Capture the cell that displays the provided text and extract its (x, y) central coordinate. 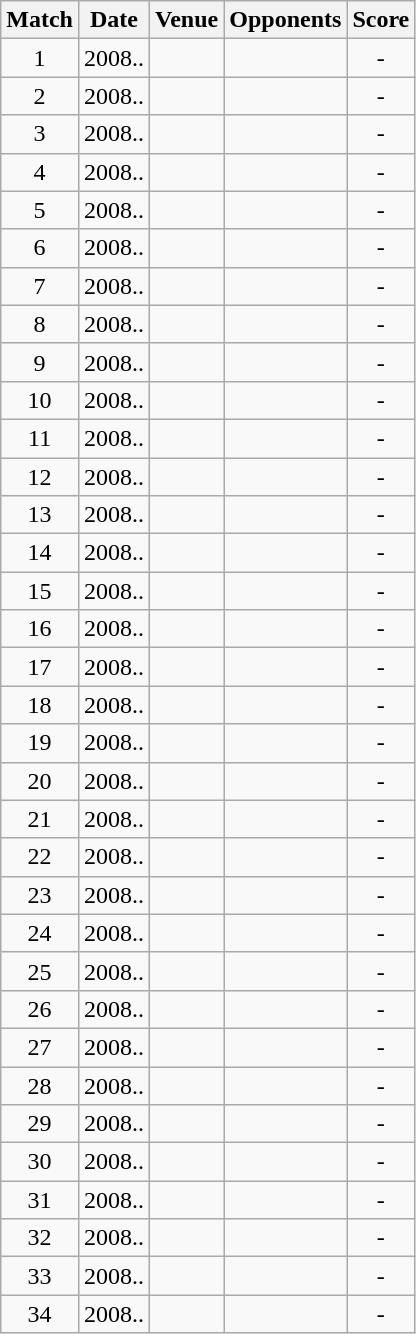
8 (40, 324)
32 (40, 1238)
7 (40, 286)
34 (40, 1314)
13 (40, 515)
5 (40, 210)
25 (40, 971)
12 (40, 477)
2 (40, 96)
9 (40, 362)
11 (40, 438)
21 (40, 819)
Match (40, 20)
14 (40, 553)
17 (40, 667)
16 (40, 629)
Score (381, 20)
30 (40, 1162)
18 (40, 705)
3 (40, 134)
6 (40, 248)
Venue (187, 20)
23 (40, 895)
28 (40, 1085)
1 (40, 58)
Opponents (286, 20)
20 (40, 781)
19 (40, 743)
29 (40, 1124)
22 (40, 857)
27 (40, 1047)
26 (40, 1009)
33 (40, 1276)
24 (40, 933)
10 (40, 400)
15 (40, 591)
Date (114, 20)
31 (40, 1200)
4 (40, 172)
